Return [X, Y] of the center of cell containing provided text 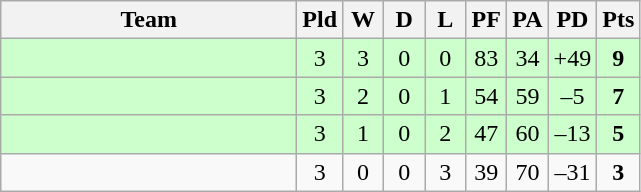
5 [618, 134]
34 [528, 58]
D [404, 20]
60 [528, 134]
70 [528, 172]
PA [528, 20]
–31 [572, 172]
Team [149, 20]
–5 [572, 96]
Pts [618, 20]
–13 [572, 134]
47 [486, 134]
7 [618, 96]
54 [486, 96]
Pld [320, 20]
W [364, 20]
39 [486, 172]
PF [486, 20]
9 [618, 58]
59 [528, 96]
83 [486, 58]
L [446, 20]
PD [572, 20]
+49 [572, 58]
